Output the (x, y) coordinate of the center of the cell containing the given text.  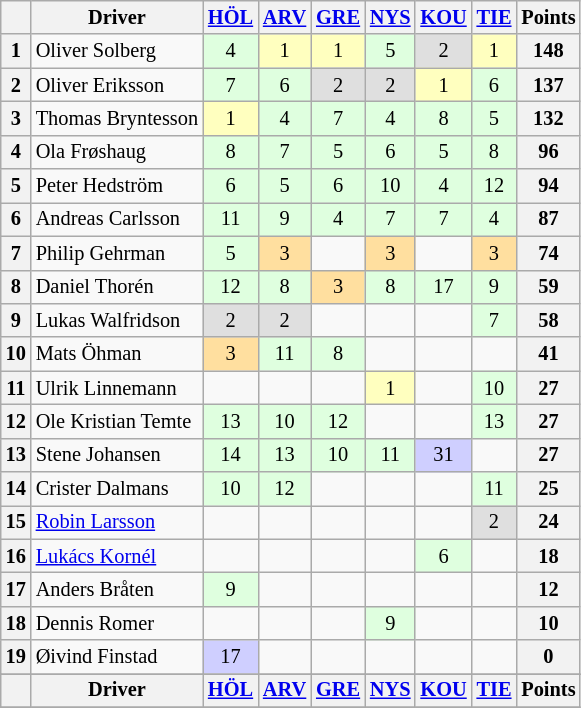
0 (548, 657)
41 (548, 354)
Dennis Romer (117, 623)
Øivind Finstad (117, 657)
Peter Hedström (117, 186)
15 (16, 522)
Oliver Solberg (117, 51)
Philip Gehrman (117, 253)
Oliver Eriksson (117, 85)
Lukács Kornél (117, 556)
Ola Frøshaug (117, 152)
74 (548, 253)
59 (548, 287)
Anders Bråten (117, 589)
19 (16, 657)
Ulrik Linnemann (117, 388)
Daniel Thorén (117, 287)
25 (548, 489)
Robin Larsson (117, 522)
137 (548, 85)
87 (548, 219)
Mats Öhman (117, 354)
24 (548, 522)
Lukas Walfridson (117, 320)
Ole Kristian Temte (117, 421)
31 (443, 455)
Thomas Bryntesson (117, 118)
Crister Dalmans (117, 489)
96 (548, 152)
132 (548, 118)
16 (16, 556)
Andreas Carlsson (117, 219)
148 (548, 51)
Stene Johansen (117, 455)
94 (548, 186)
58 (548, 320)
